From the cell containing the given text, extract its center point as (x, y) coordinate. 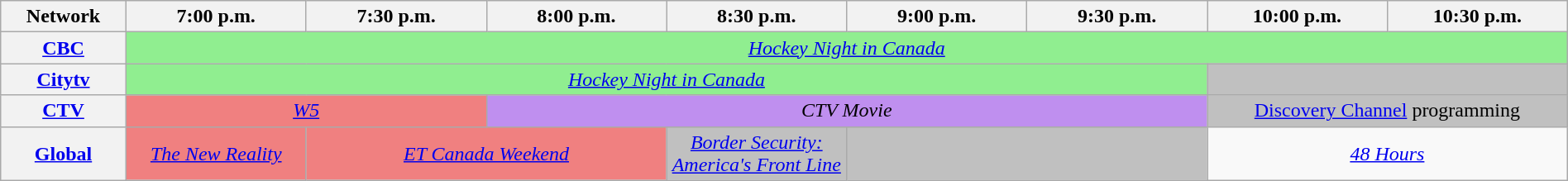
CTV Movie (847, 111)
Border Security: America's Front Line (757, 154)
Global (64, 154)
W5 (306, 111)
CTV (64, 111)
ET Canada Weekend (486, 154)
7:00 p.m. (216, 17)
48 Hours (1388, 154)
9:00 p.m. (937, 17)
CBC (64, 48)
Discovery Channel programming (1388, 111)
10:00 p.m. (1298, 17)
The New Reality (216, 154)
8:00 p.m. (576, 17)
Citytv (64, 79)
10:30 p.m. (1477, 17)
8:30 p.m. (757, 17)
7:30 p.m. (396, 17)
9:30 p.m. (1117, 17)
Network (64, 17)
